Scan for the cell matching the given text and deliver its (x, y) coordinate at center. 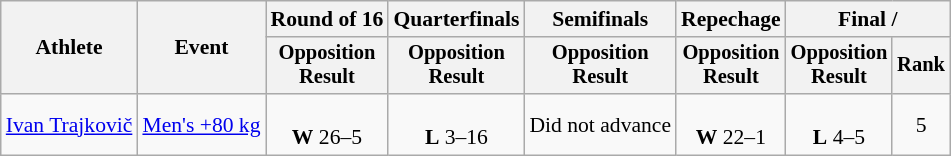
Men's +80 kg (201, 124)
5 (921, 124)
Rank (921, 66)
W 22–1 (731, 124)
Event (201, 48)
Final / (868, 19)
Ivan Trajkovič (70, 124)
Round of 16 (328, 19)
Repechage (731, 19)
Semifinals (600, 19)
Did not advance (600, 124)
Athlete (70, 48)
Quarterfinals (456, 19)
L 4–5 (840, 124)
L 3–16 (456, 124)
W 26–5 (328, 124)
